Provide the [X, Y] coordinate of the cell's center where the given text is located.  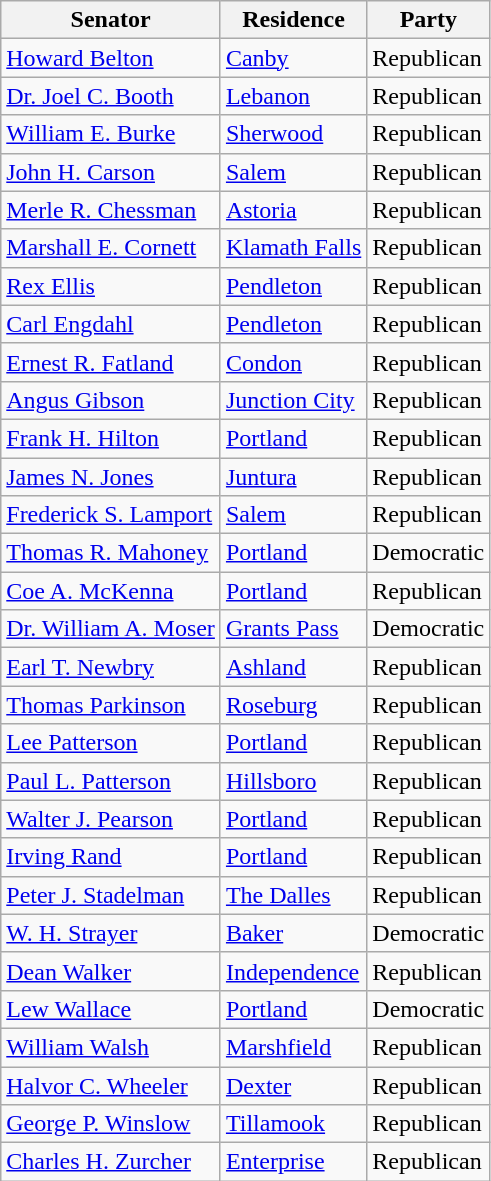
Earl T. Newbry [111, 667]
William Walsh [111, 1047]
Paul L. Patterson [111, 781]
Lebanon [293, 96]
Merle R. Chessman [111, 210]
William E. Burke [111, 134]
Walter J. Pearson [111, 819]
Baker [293, 933]
Marshall E. Cornett [111, 248]
Carl Engdahl [111, 324]
Klamath Falls [293, 248]
Angus Gibson [111, 400]
The Dalles [293, 895]
Thomas Parkinson [111, 705]
Grants Pass [293, 629]
Rex Ellis [111, 286]
Dr. Joel C. Booth [111, 96]
Frank H. Hilton [111, 438]
Ashland [293, 667]
Party [428, 20]
Irving Rand [111, 857]
Halvor C. Wheeler [111, 1085]
Ernest R. Fatland [111, 362]
Astoria [293, 210]
Dean Walker [111, 971]
Independence [293, 971]
Tillamook [293, 1124]
Howard Belton [111, 58]
Hillsboro [293, 781]
Canby [293, 58]
W. H. Strayer [111, 933]
Residence [293, 20]
Condon [293, 362]
Roseburg [293, 705]
Enterprise [293, 1162]
Lee Patterson [111, 743]
Sherwood [293, 134]
Juntura [293, 477]
Marshfield [293, 1047]
James N. Jones [111, 477]
Lew Wallace [111, 1009]
George P. Winslow [111, 1124]
Peter J. Stadelman [111, 895]
Junction City [293, 400]
Coe A. McKenna [111, 591]
Charles H. Zurcher [111, 1162]
Thomas R. Mahoney [111, 553]
Dr. William A. Moser [111, 629]
Dexter [293, 1085]
John H. Carson [111, 172]
Frederick S. Lamport [111, 515]
Senator [111, 20]
